Determine the [x, y] coordinate at the center of the cell enclosing the given text.  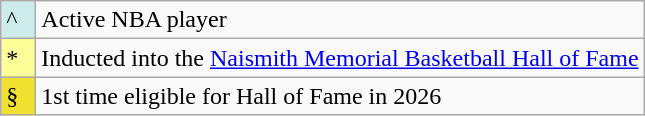
^ [18, 20]
* [18, 58]
1st time eligible for Hall of Fame in 2026 [340, 96]
Active NBA player [340, 20]
§ [18, 96]
Inducted into the Naismith Memorial Basketball Hall of Fame [340, 58]
